Search for the cell housing the specified text and yield its [X, Y] center coordinate. 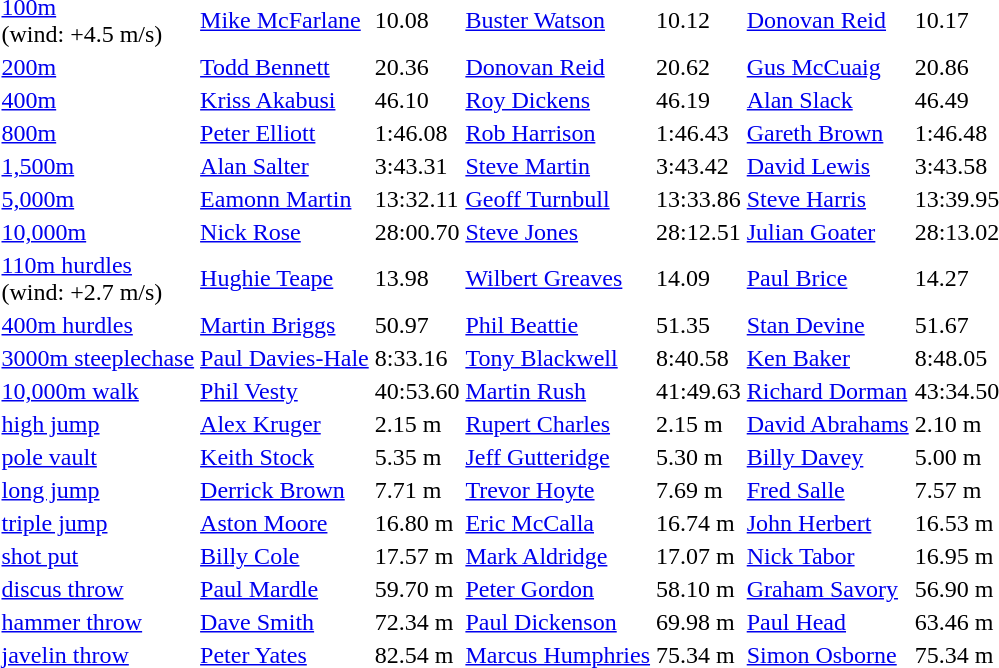
Wilbert Greaves [558, 278]
hammer throw [98, 622]
David Abrahams [828, 424]
Alex Kruger [285, 424]
28:00.70 [417, 232]
Rupert Charles [558, 424]
400m [98, 100]
Steve Martin [558, 166]
46.19 [699, 100]
Trevor Hoyte [558, 490]
10,000m [98, 232]
Gus McCuaig [828, 67]
Stan Devine [828, 325]
long jump [98, 490]
69.98 m [699, 622]
Alan Slack [828, 100]
28:12.51 [699, 232]
7.71 m [417, 490]
13.98 [417, 278]
10,000m walk [98, 391]
Nick Tabor [828, 556]
Martin Rush [558, 391]
14.09 [699, 278]
1:46.08 [417, 133]
Paul Head [828, 622]
high jump [98, 424]
7.69 m [699, 490]
5.35 m [417, 457]
Rob Harrison [558, 133]
triple jump [98, 523]
8:33.16 [417, 358]
Steve Jones [558, 232]
20.36 [417, 67]
Billy Cole [285, 556]
Mark Aldridge [558, 556]
Hughie Teape [285, 278]
8:40.58 [699, 358]
5.30 m [699, 457]
Phil Vesty [285, 391]
Jeff Gutteridge [558, 457]
59.70 m [417, 589]
Fred Salle [828, 490]
13:33.86 [699, 199]
Julian Goater [828, 232]
Kriss Akabusi [285, 100]
shot put [98, 556]
Martin Briggs [285, 325]
Phil Beattie [558, 325]
Billy Davey [828, 457]
Eamonn Martin [285, 199]
Tony Blackwell [558, 358]
50.97 [417, 325]
Gareth Brown [828, 133]
16.80 m [417, 523]
400m hurdles [98, 325]
pole vault [98, 457]
3:43.42 [699, 166]
20.62 [699, 67]
46.10 [417, 100]
17.57 m [417, 556]
3:43.31 [417, 166]
Aston Moore [285, 523]
Paul Mardle [285, 589]
Paul Dickenson [558, 622]
Steve Harris [828, 199]
Paul Davies-Hale [285, 358]
72.34 m [417, 622]
Eric McCalla [558, 523]
Alan Salter [285, 166]
800m [98, 133]
1:46.43 [699, 133]
1,500m [98, 166]
51.35 [699, 325]
5,000m [98, 199]
Keith Stock [285, 457]
Roy Dickens [558, 100]
Geoff Turnbull [558, 199]
110m hurdles(wind: +2.7 m/s) [98, 278]
13:32.11 [417, 199]
Dave Smith [285, 622]
Richard Dorman [828, 391]
Ken Baker [828, 358]
Peter Gordon [558, 589]
3000m steeplechase [98, 358]
Todd Bennett [285, 67]
17.07 m [699, 556]
Peter Elliott [285, 133]
Paul Brice [828, 278]
40:53.60 [417, 391]
discus throw [98, 589]
41:49.63 [699, 391]
58.10 m [699, 589]
Graham Savory [828, 589]
Derrick Brown [285, 490]
John Herbert [828, 523]
16.74 m [699, 523]
David Lewis [828, 166]
Donovan Reid [558, 67]
200m [98, 67]
Nick Rose [285, 232]
